Provide the [X, Y] coordinate of the cell's center where the given text is located.  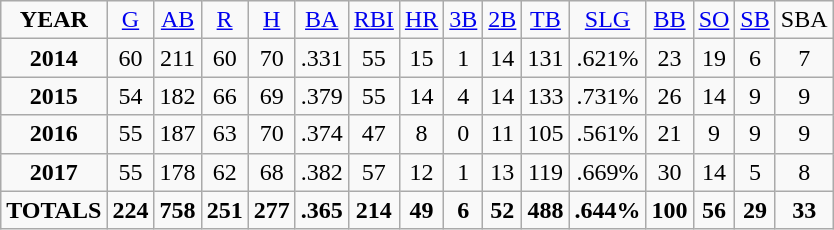
56 [714, 210]
214 [374, 210]
.374 [322, 134]
2017 [54, 172]
277 [272, 210]
224 [130, 210]
30 [670, 172]
AB [178, 20]
.382 [322, 172]
YEAR [54, 20]
21 [670, 134]
.731% [608, 96]
182 [178, 96]
11 [502, 134]
.379 [322, 96]
758 [178, 210]
.644% [608, 210]
133 [546, 96]
0 [464, 134]
RBI [374, 20]
12 [421, 172]
.331 [322, 58]
26 [670, 96]
69 [272, 96]
52 [502, 210]
68 [272, 172]
33 [804, 210]
H [272, 20]
66 [224, 96]
7 [804, 58]
SBA [804, 20]
SB [755, 20]
2014 [54, 58]
SLG [608, 20]
5 [755, 172]
R [224, 20]
29 [755, 210]
178 [178, 172]
251 [224, 210]
131 [546, 58]
105 [546, 134]
187 [178, 134]
2015 [54, 96]
3B [464, 20]
47 [374, 134]
13 [502, 172]
15 [421, 58]
.669% [608, 172]
2016 [54, 134]
211 [178, 58]
54 [130, 96]
23 [670, 58]
2B [502, 20]
.561% [608, 134]
4 [464, 96]
19 [714, 58]
62 [224, 172]
488 [546, 210]
49 [421, 210]
.365 [322, 210]
BA [322, 20]
100 [670, 210]
57 [374, 172]
G [130, 20]
TB [546, 20]
TOTALS [54, 210]
119 [546, 172]
63 [224, 134]
HR [421, 20]
BB [670, 20]
SO [714, 20]
.621% [608, 58]
